Provide the [x, y] coordinate of the cell's center where the given text is located.  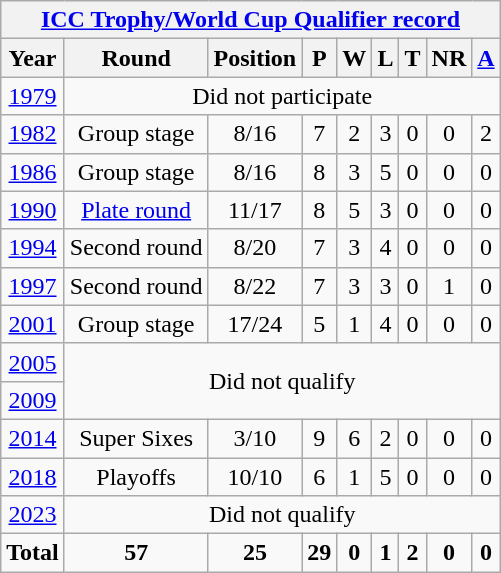
8/22 [255, 286]
2018 [33, 477]
Did not participate [282, 96]
57 [136, 553]
17/24 [255, 324]
T [412, 58]
2005 [33, 362]
Total [33, 553]
NR [449, 58]
2023 [33, 515]
9 [320, 438]
1997 [33, 286]
10/10 [255, 477]
2014 [33, 438]
1979 [33, 96]
Position [255, 58]
29 [320, 553]
W [354, 58]
A [486, 58]
Playoffs [136, 477]
Round [136, 58]
1986 [33, 172]
L [386, 58]
1982 [33, 134]
3/10 [255, 438]
11/17 [255, 210]
P [320, 58]
25 [255, 553]
1990 [33, 210]
Plate round [136, 210]
1994 [33, 248]
ICC Trophy/World Cup Qualifier record [250, 20]
8/20 [255, 248]
2001 [33, 324]
Super Sixes [136, 438]
Year [33, 58]
2009 [33, 400]
